Capture the cell that displays the provided text and extract its [X, Y] central coordinate. 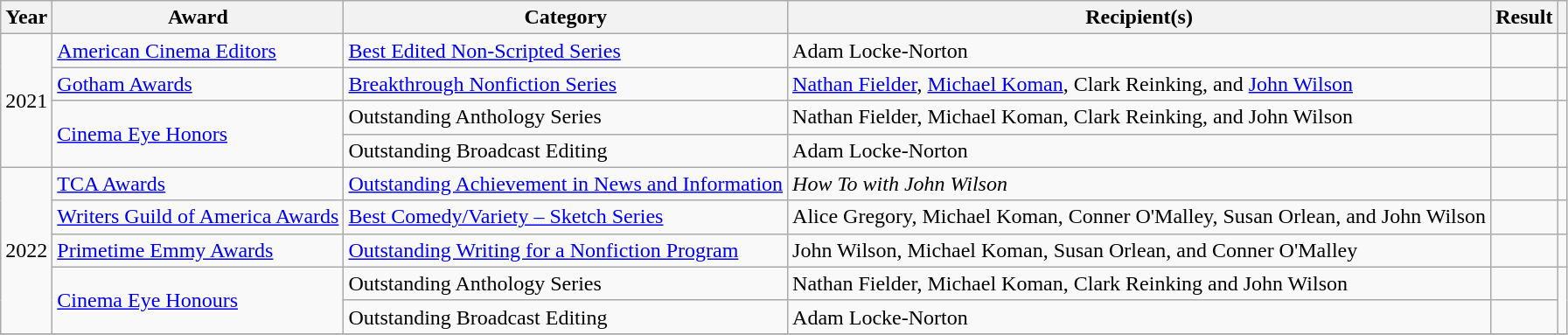
2022 [26, 250]
Award [198, 17]
Year [26, 17]
Cinema Eye Honors [198, 134]
Cinema Eye Honours [198, 300]
Best Comedy/Variety – Sketch Series [566, 217]
Gotham Awards [198, 84]
Result [1524, 17]
Primetime Emmy Awards [198, 250]
Category [566, 17]
Nathan Fielder, Michael Koman, Clark Reinking and John Wilson [1139, 283]
American Cinema Editors [198, 51]
Writers Guild of America Awards [198, 217]
Outstanding Writing for a Nonfiction Program [566, 250]
Best Edited Non-Scripted Series [566, 51]
TCA Awards [198, 184]
2021 [26, 101]
How To with John Wilson [1139, 184]
Alice Gregory, Michael Koman, Conner O'Malley, Susan Orlean, and John Wilson [1139, 217]
Breakthrough Nonfiction Series [566, 84]
John Wilson, Michael Koman, Susan Orlean, and Conner O'Malley [1139, 250]
Recipient(s) [1139, 17]
Outstanding Achievement in News and Information [566, 184]
